Return [x, y] of the center of cell containing provided text 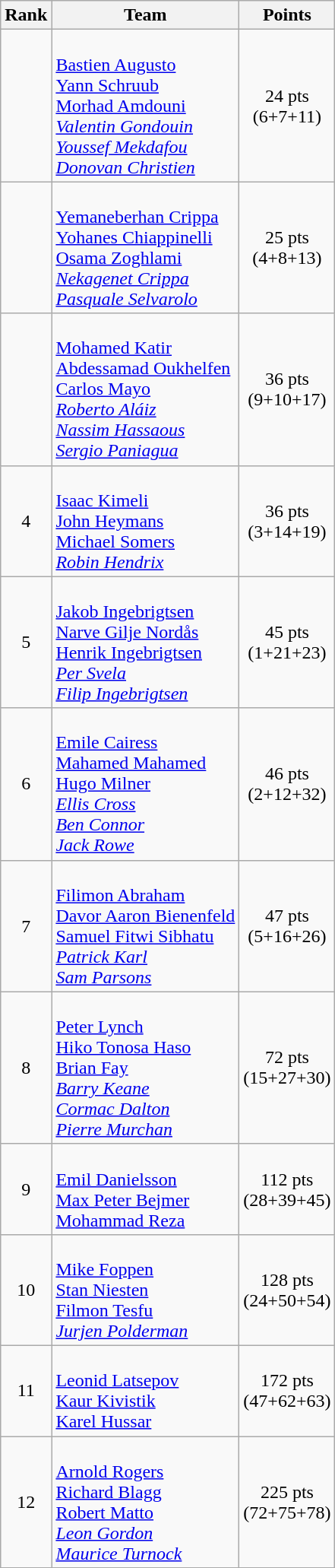
Emile CairessMahamed MahamedHugo MilnerEllis CrossBen ConnorJack Rowe [146, 784]
Arnold RogersRichard BlaggRobert MattoLeon GordonMaurice Turnock [146, 1501]
225 pts(72+75+78) [287, 1501]
128 pts(24+50+54) [287, 1290]
112 pts(28+39+45) [287, 1189]
Isaac KimeliJohn HeymansMichael SomersRobin Hendrix [146, 521]
Peter LynchHiko Tonosa HasoBrian FayBarry KeaneCormac DaltonPierre Murchan [146, 1068]
11 [26, 1390]
25 pts(4+8+13) [287, 248]
5 [26, 642]
9 [26, 1189]
8 [26, 1068]
Team [146, 15]
12 [26, 1501]
47 pts(5+16+26) [287, 926]
46 pts(2+12+32) [287, 784]
Rank [26, 15]
7 [26, 926]
72 pts(15+27+30) [287, 1068]
Yemaneberhan CrippaYohanes ChiappinelliOsama ZoghlamiNekagenet CrippaPasquale Selvarolo [146, 248]
Mike FoppenStan NiestenFilmon TesfuJurjen Polderman [146, 1290]
Bastien AugustoYann SchruubMorhad AmdouniValentin GondouinYoussef MekdafouDonovan Christien [146, 106]
Leonid LatsepovKaur KivistikKarel Hussar [146, 1390]
Filimon AbrahamDavor Aaron BienenfeldSamuel Fitwi SibhatuPatrick KarlSam Parsons [146, 926]
36 pts(9+10+17) [287, 389]
Emil DanielssonMax Peter BejmerMohammad Reza [146, 1189]
45 pts(1+21+23) [287, 642]
10 [26, 1290]
172 pts(47+62+63) [287, 1390]
Points [287, 15]
36 pts(3+14+19) [287, 521]
Jakob IngebrigtsenNarve Gilje NordåsHenrik IngebrigtsenPer SvelaFilip Ingebrigtsen [146, 642]
24 pts(6+7+11) [287, 106]
4 [26, 521]
Mohamed KatirAbdessamad OukhelfenCarlos MayoRoberto AláizNassim HassaousSergio Paniagua [146, 389]
6 [26, 784]
